Output the [x, y] coordinate of the center of the cell containing the given text.  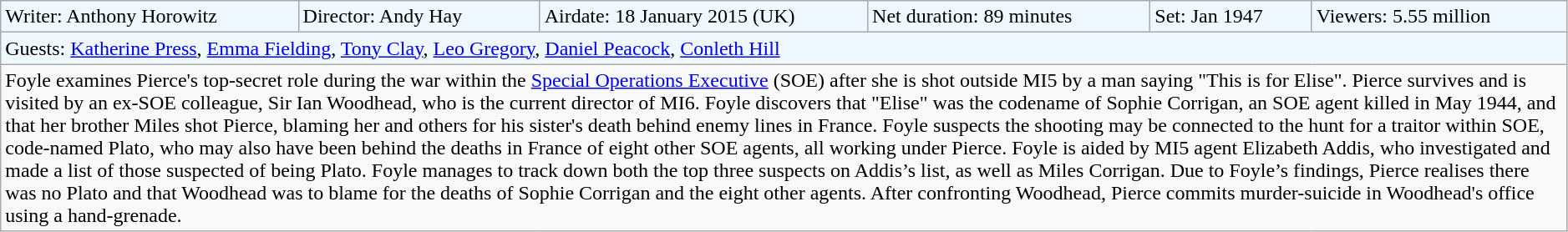
Viewers: 5.55 million [1439, 17]
Writer: Anthony Horowitz [150, 17]
Director: Andy Hay [419, 17]
Set: Jan 1947 [1231, 17]
Airdate: 18 January 2015 (UK) [703, 17]
Net duration: 89 minutes [1009, 17]
Guests: Katherine Press, Emma Fielding, Tony Clay, Leo Gregory, Daniel Peacock, Conleth Hill [784, 48]
